Find where the given text appears and provide that cell's center as (X, Y) coordinate. 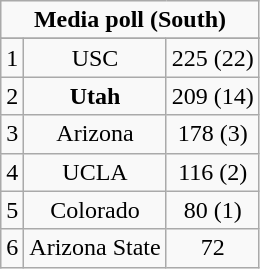
116 (2) (212, 172)
Utah (95, 96)
Arizona State (95, 248)
Arizona (95, 134)
4 (12, 172)
6 (12, 248)
80 (1) (212, 210)
UCLA (95, 172)
209 (14) (212, 96)
5 (12, 210)
Media poll (South) (130, 20)
1 (12, 58)
225 (22) (212, 58)
3 (12, 134)
72 (212, 248)
2 (12, 96)
USC (95, 58)
Colorado (95, 210)
178 (3) (212, 134)
